Detect which cell encompasses the target text, then output its (x, y) center coordinate. 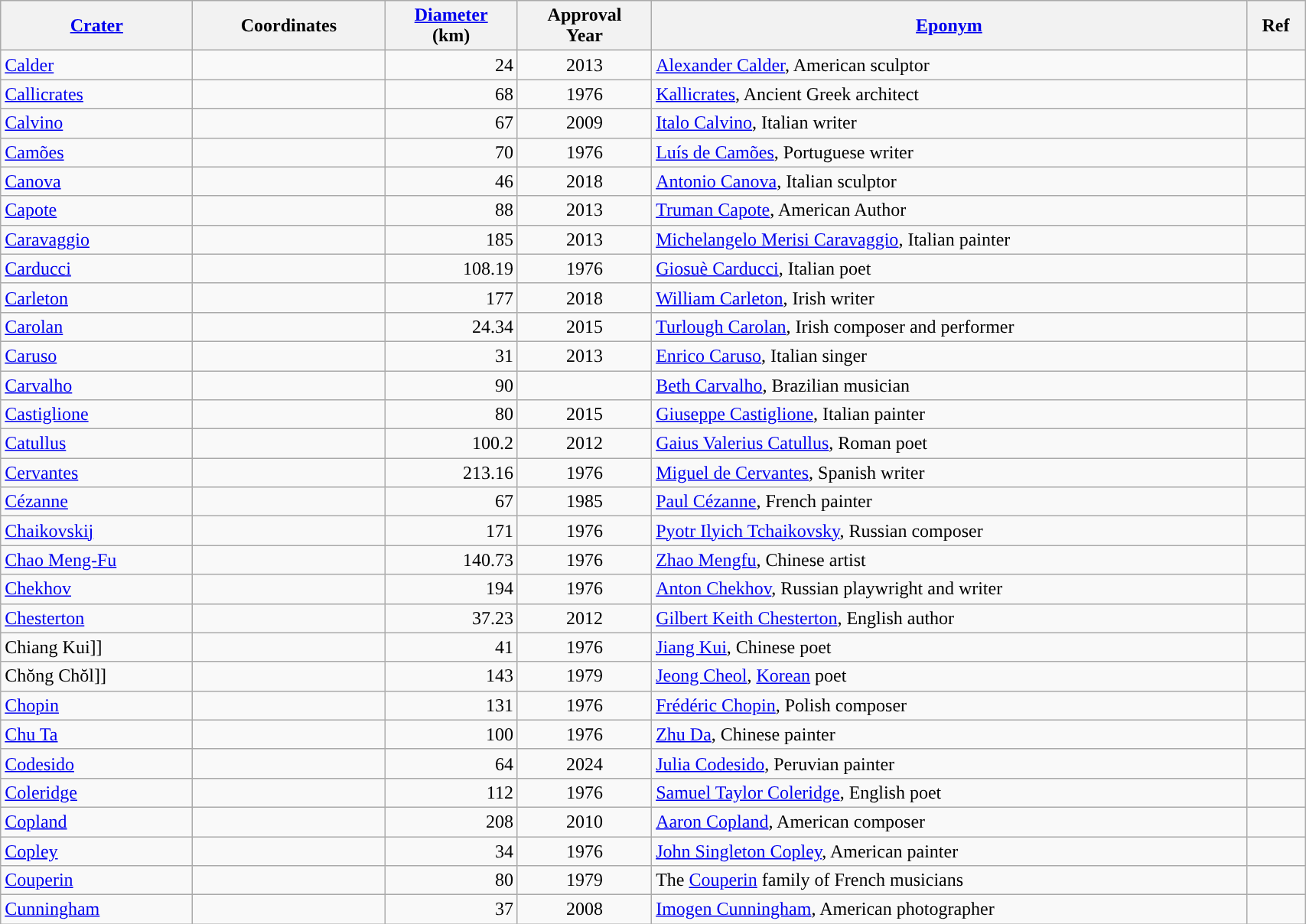
Diameter(km) (451, 26)
108.19 (451, 268)
Ref (1275, 26)
Gilbert Keith Chesterton, English author (949, 618)
Chekhov (96, 589)
Catullus (96, 444)
185 (451, 239)
Michelangelo Merisi Caravaggio, Italian painter (949, 239)
143 (451, 676)
131 (451, 705)
ApprovalYear (585, 26)
Copley (96, 851)
2010 (585, 822)
Cervantes (96, 473)
Enrico Caruso, Italian singer (949, 356)
Anton Chekhov, Russian playwright and writer (949, 589)
213.16 (451, 473)
100 (451, 734)
Aaron Copland, American composer (949, 822)
Carleton (96, 298)
Copland (96, 822)
Luís de Camões, Portuguese writer (949, 152)
37 (451, 909)
Chao Meng-Fu (96, 560)
Couperin (96, 880)
Gaius Valerius Catullus, Roman poet (949, 444)
Zhu Da, Chinese painter (949, 734)
Zhao Mengfu, Chinese artist (949, 560)
Alexander Calder, American sculptor (949, 65)
Jiang Kui, Chinese poet (949, 647)
Samuel Taylor Coleridge, English poet (949, 792)
Cunningham (96, 909)
Crater (96, 26)
2024 (585, 763)
2009 (585, 123)
Jeong Cheol, Korean poet (949, 676)
171 (451, 531)
100.2 (451, 444)
177 (451, 298)
Imogen Cunningham, American photographer (949, 909)
Italo Calvino, Italian writer (949, 123)
34 (451, 851)
Carvalho (96, 385)
Calvino (96, 123)
41 (451, 647)
Caravaggio (96, 239)
Paul Cézanne, French painter (949, 502)
Frédéric Chopin, Polish composer (949, 705)
Coordinates (289, 26)
Codesido (96, 763)
Beth Carvalho, Brazilian musician (949, 385)
Pyotr Ilyich Tchaikovsky, Russian composer (949, 531)
Chopin (96, 705)
John Singleton Copley, American painter (949, 851)
46 (451, 181)
Chesterton (96, 618)
37.23 (451, 618)
William Carleton, Irish writer (949, 298)
Callicrates (96, 94)
Giosuè Carducci, Italian poet (949, 268)
Eponym (949, 26)
Chu Ta (96, 734)
Julia Codesido, Peruvian painter (949, 763)
Chaikovskij (96, 531)
64 (451, 763)
Canova (96, 181)
Chŏng Chŏl]] (96, 676)
Antonio Canova, Italian sculptor (949, 181)
88 (451, 210)
Miguel de Cervantes, Spanish writer (949, 473)
Carolan (96, 327)
Castiglione (96, 415)
24.34 (451, 327)
Caruso (96, 356)
112 (451, 792)
Truman Capote, American Author (949, 210)
Camões (96, 152)
Carducci (96, 268)
194 (451, 589)
Capote (96, 210)
1985 (585, 502)
Coleridge (96, 792)
90 (451, 385)
The Couperin family of French musicians (949, 880)
2008 (585, 909)
Cézanne (96, 502)
Calder (96, 65)
Chiang Kui]] (96, 647)
70 (451, 152)
31 (451, 356)
Turlough Carolan, Irish composer and performer (949, 327)
Kallicrates, Ancient Greek architect (949, 94)
208 (451, 822)
24 (451, 65)
68 (451, 94)
Giuseppe Castiglione, Italian painter (949, 415)
140.73 (451, 560)
